For the text-containing cell, return its midpoint in [x, y] coordinate format. 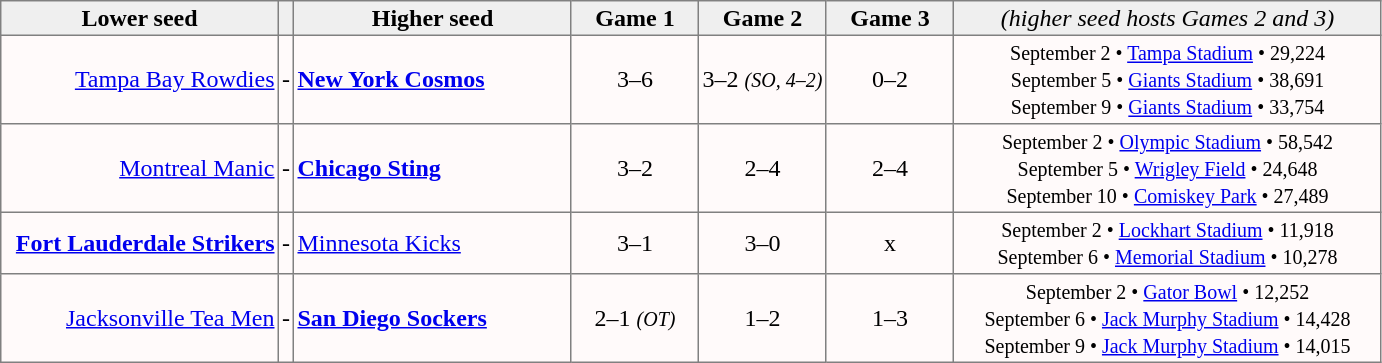
San Diego Sockers [433, 318]
1–3 [890, 318]
x [890, 243]
3–1 [635, 243]
Tampa Bay Rowdies [140, 79]
Jacksonville Tea Men [140, 318]
September 2 • Tampa Stadium • 29,224September 5 • Giants Stadium • 38,691September 9 • Giants Stadium • 33,754 [1168, 79]
Lower seed [140, 18]
September 2 • Gator Bowl • 12,252September 6 • Jack Murphy Stadium • 14,428September 9 • Jack Murphy Stadium • 14,015 [1168, 318]
3–2 [635, 168]
September 2 • Olympic Stadium • 58,542September 5 • Wrigley Field • 24,648September 10 • Comiskey Park • 27,489 [1168, 168]
Higher seed [433, 18]
3–6 [635, 79]
3–2 (SO, 4–2) [763, 79]
Minnesota Kicks [433, 243]
Chicago Sting [433, 168]
Game 1 [635, 18]
Game 2 [763, 18]
Game 3 [890, 18]
3–0 [763, 243]
Montreal Manic [140, 168]
1–2 [763, 318]
0–2 [890, 79]
Fort Lauderdale Strikers [140, 243]
New York Cosmos [433, 79]
(higher seed hosts Games 2 and 3) [1168, 18]
2–1 (OT) [635, 318]
September 2 • Lockhart Stadium • 11,918September 6 • Memorial Stadium • 10,278 [1168, 243]
